Extract the (X, Y) coordinate from the center of the cell holding the provided text.  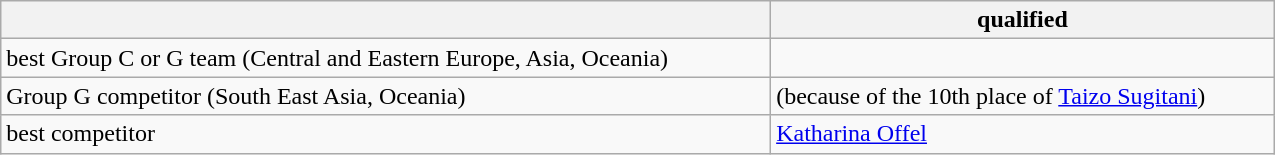
best competitor (386, 134)
Group G competitor (South East Asia, Oceania) (386, 96)
qualified (1023, 20)
(because of the 10th place of Taizo Sugitani) (1023, 96)
best Group C or G team (Central and Eastern Europe, Asia, Oceania) (386, 58)
Katharina Offel (1023, 134)
